Return the [x, y] coordinate for the center point of the cell that contains the specified text.  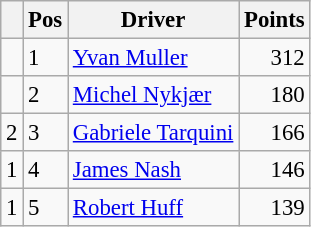
3 [46, 133]
Gabriele Tarquini [154, 133]
312 [274, 58]
Pos [46, 20]
4 [46, 170]
166 [274, 133]
146 [274, 170]
180 [274, 95]
Robert Huff [154, 208]
Michel Nykjær [154, 95]
James Nash [154, 170]
139 [274, 208]
5 [46, 208]
Yvan Muller [154, 58]
Driver [154, 20]
Points [274, 20]
